Determine the [X, Y] coordinate at the center of the cell enclosing the given text.  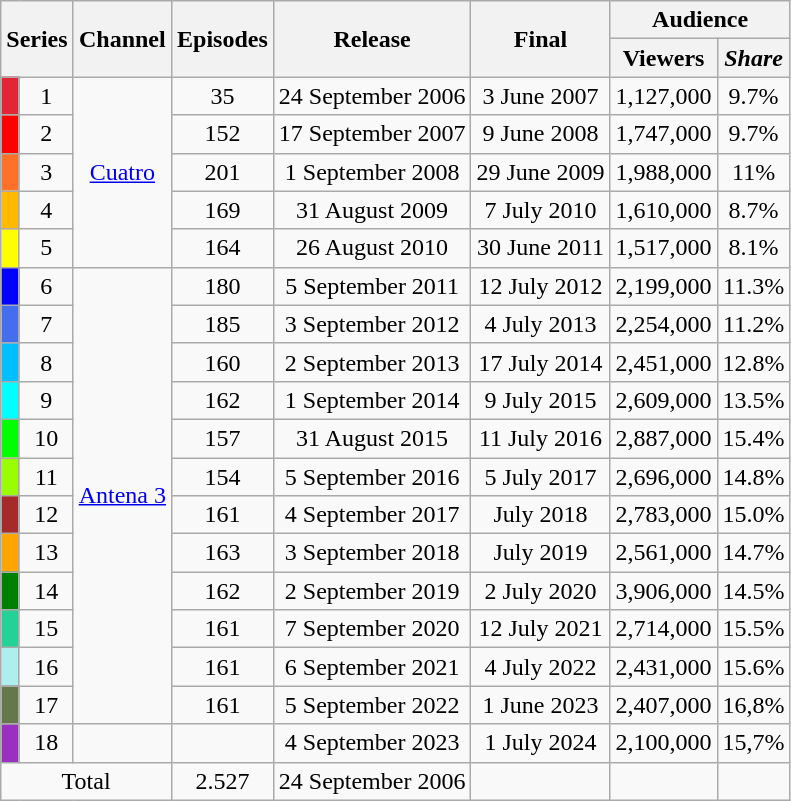
2,561,000 [664, 553]
1,127,000 [664, 96]
2 September 2013 [372, 362]
4 September 2017 [372, 515]
15.4% [754, 438]
5 September 2011 [372, 286]
1,747,000 [664, 134]
2 September 2019 [372, 591]
11% [754, 172]
15.5% [754, 629]
1 September 2014 [372, 400]
4 September 2023 [372, 743]
1 September 2008 [372, 172]
9 [46, 400]
1 July 2024 [540, 743]
180 [222, 286]
14.5% [754, 591]
1 [46, 96]
160 [222, 362]
10 [46, 438]
17 July 2014 [540, 362]
5 [46, 248]
152 [222, 134]
2,254,000 [664, 324]
12 July 2021 [540, 629]
6 September 2021 [372, 667]
16,8% [754, 705]
4 July 2022 [540, 667]
Channel [122, 39]
13 [46, 553]
15,7% [754, 743]
1 June 2023 [540, 705]
2,887,000 [664, 438]
Viewers [664, 58]
169 [222, 210]
18 [46, 743]
17 [46, 705]
15 [46, 629]
26 August 2010 [372, 248]
12 [46, 515]
2,451,000 [664, 362]
15.0% [754, 515]
31 August 2015 [372, 438]
Series [37, 39]
Share [754, 58]
4 [46, 210]
9 July 2015 [540, 400]
Audience [700, 20]
July 2019 [540, 553]
3 [46, 172]
2,714,000 [664, 629]
3 June 2007 [540, 96]
157 [222, 438]
16 [46, 667]
3 September 2012 [372, 324]
8.7% [754, 210]
30 June 2011 [540, 248]
2,783,000 [664, 515]
11.2% [754, 324]
Release [372, 39]
7 July 2010 [540, 210]
1,610,000 [664, 210]
6 [46, 286]
2,407,000 [664, 705]
2,431,000 [664, 667]
14.7% [754, 553]
5 September 2016 [372, 477]
7 [46, 324]
2,100,000 [664, 743]
Total [86, 781]
8.1% [754, 248]
2.527 [222, 781]
5 July 2017 [540, 477]
1,517,000 [664, 248]
9 June 2008 [540, 134]
3,906,000 [664, 591]
Cuatro [122, 172]
2 [46, 134]
185 [222, 324]
163 [222, 553]
11.3% [754, 286]
4 July 2013 [540, 324]
35 [222, 96]
8 [46, 362]
12 July 2012 [540, 286]
15.6% [754, 667]
2,609,000 [664, 400]
14.8% [754, 477]
31 August 2009 [372, 210]
7 September 2020 [372, 629]
2 July 2020 [540, 591]
July 2018 [540, 515]
1,988,000 [664, 172]
154 [222, 477]
3 September 2018 [372, 553]
164 [222, 248]
29 June 2009 [540, 172]
12.8% [754, 362]
2,199,000 [664, 286]
Episodes [222, 39]
14 [46, 591]
11 [46, 477]
2,696,000 [664, 477]
Antena 3 [122, 496]
17 September 2007 [372, 134]
201 [222, 172]
5 September 2022 [372, 705]
13.5% [754, 400]
Final [540, 39]
11 July 2016 [540, 438]
